Provide the (x, y) coordinate of the cell's center where the given text is located.  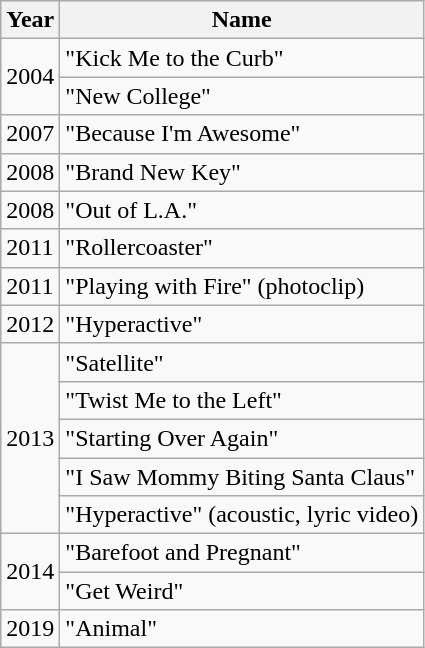
"I Saw Mommy Biting Santa Claus" (242, 477)
"Kick Me to the Curb" (242, 58)
2004 (30, 77)
"Twist Me to the Left" (242, 400)
"New College" (242, 96)
"Hyperactive" (242, 324)
"Starting Over Again" (242, 438)
2014 (30, 572)
"Hyperactive" (acoustic, lyric video) (242, 515)
2019 (30, 629)
"Playing with Fire" (photoclip) (242, 286)
"Because I'm Awesome" (242, 134)
2012 (30, 324)
2007 (30, 134)
"Animal" (242, 629)
"Out of L.A." (242, 210)
"Brand New Key" (242, 172)
"Get Weird" (242, 591)
"Barefoot and Pregnant" (242, 553)
2013 (30, 438)
Name (242, 20)
Year (30, 20)
"Rollercoaster" (242, 248)
"Satellite" (242, 362)
